Search for the cell housing the specified text and yield its (X, Y) center coordinate. 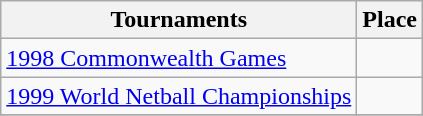
Tournaments (179, 20)
Place (390, 20)
1998 Commonwealth Games (179, 58)
1999 World Netball Championships (179, 96)
